Extract the (x, y) coordinate from the center of the cell holding the provided text.  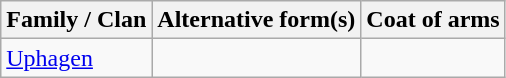
Alternative form(s) (256, 20)
Coat of arms (433, 20)
Family / Clan (76, 20)
Uphagen (76, 58)
